Return [X, Y] of the center of cell containing provided text 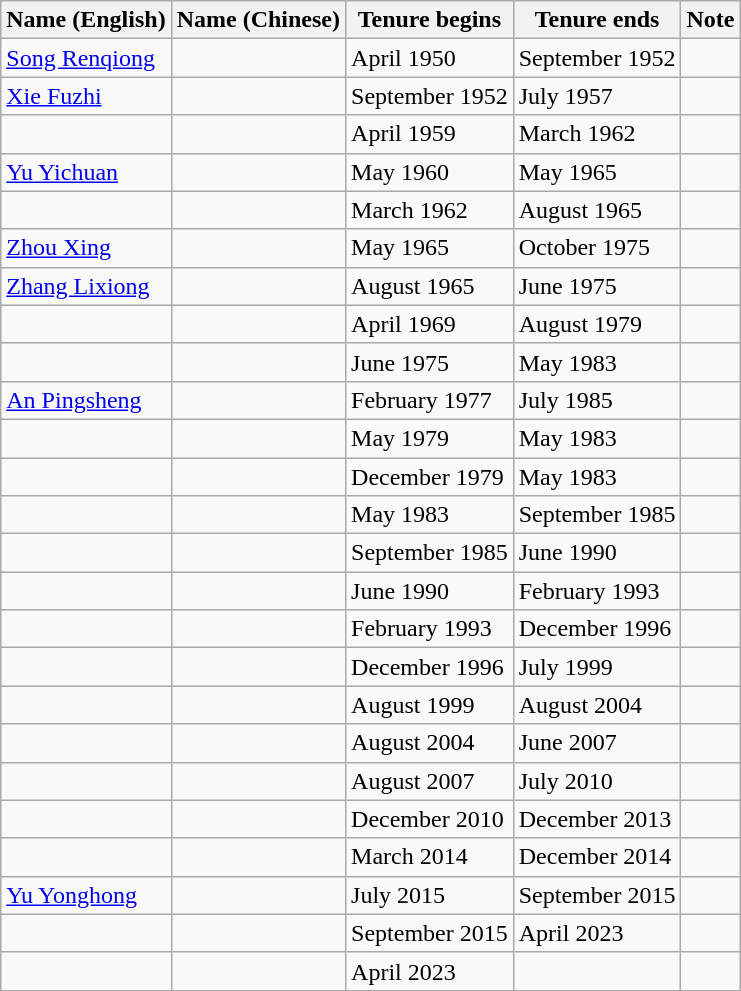
Zhang Lixiong [86, 286]
July 1999 [597, 667]
August 1999 [430, 705]
July 2015 [430, 895]
Name (Chinese) [258, 20]
April 1969 [430, 324]
December 2013 [597, 819]
April 1959 [430, 134]
Zhou Xing [86, 248]
Name (English) [86, 20]
December 2014 [597, 857]
Xie Fuzhi [86, 96]
February 1977 [430, 400]
June 2007 [597, 743]
May 1960 [430, 172]
December 1979 [430, 477]
August 1979 [597, 324]
Tenure begins [430, 20]
July 1985 [597, 400]
Yu Yichuan [86, 172]
July 2010 [597, 781]
July 1957 [597, 96]
Tenure ends [597, 20]
Yu Yonghong [86, 895]
An Pingsheng [86, 400]
March 2014 [430, 857]
Note [710, 20]
Song Renqiong [86, 58]
October 1975 [597, 248]
December 2010 [430, 819]
August 2007 [430, 781]
April 1950 [430, 58]
May 1979 [430, 438]
